Detect which cell encompasses the target text, then output its (x, y) center coordinate. 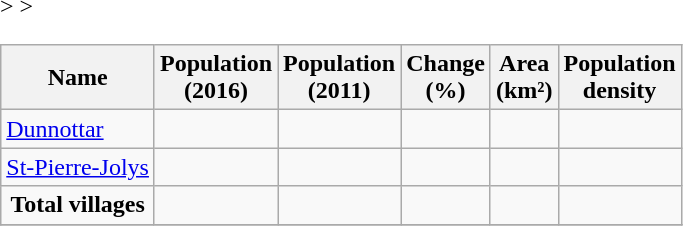
Total villages (78, 205)
Area(km²) (524, 78)
Change(%) (446, 78)
Dunnottar (78, 129)
Populationdensity (620, 78)
Population(2016) (216, 78)
St-Pierre-Jolys (78, 167)
Population(2011) (340, 78)
Name (78, 78)
